Provide the [x, y] coordinate of the cell's center where the given text is located.  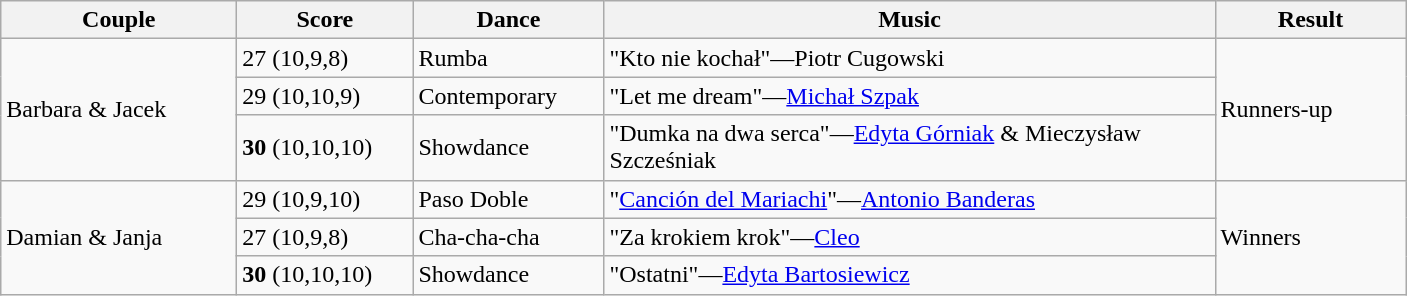
"Za krokiem krok"—Cleo [910, 237]
29 (10,9,10) [325, 199]
Winners [1310, 237]
"Canción del Mariachi"—Antonio Banderas [910, 199]
"Dumka na dwa serca"—Edyta Górniak & Mieczysław Szcześniak [910, 148]
Damian & Janja [119, 237]
Cha-cha-cha [508, 237]
29 (10,10,9) [325, 96]
Paso Doble [508, 199]
Contemporary [508, 96]
"Ostatni"—Edyta Bartosiewicz [910, 275]
"Kto nie kochał"—Piotr Cugowski [910, 58]
Score [325, 20]
Couple [119, 20]
Result [1310, 20]
Dance [508, 20]
Rumba [508, 58]
Runners-up [1310, 110]
"Let me dream"—Michał Szpak [910, 96]
Barbara & Jacek [119, 110]
Music [910, 20]
